Scan for the cell matching the given text and deliver its [X, Y] coordinate at center. 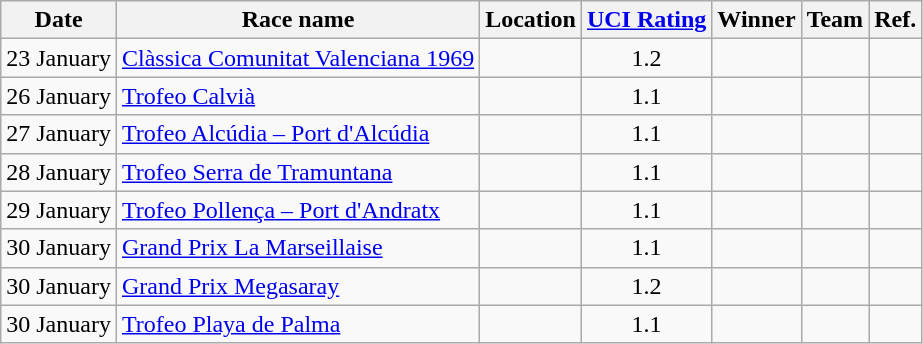
Grand Prix La Marseillaise [298, 248]
27 January [59, 134]
28 January [59, 172]
Clàssica Comunitat Valenciana 1969 [298, 58]
Grand Prix Megasaray [298, 286]
Trofeo Pollença – Port d'Andratx [298, 210]
29 January [59, 210]
Trofeo Calvià [298, 96]
Date [59, 20]
UCI Rating [646, 20]
Winner [756, 20]
Trofeo Playa de Palma [298, 324]
Trofeo Alcúdia – Port d'Alcúdia [298, 134]
Team [835, 20]
Location [531, 20]
Race name [298, 20]
Trofeo Serra de Tramuntana [298, 172]
Ref. [896, 20]
23 January [59, 58]
26 January [59, 96]
